Output the (X, Y) coordinate of the center of the cell containing the given text.  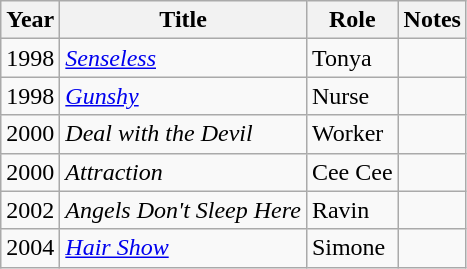
Notes (432, 20)
Senseless (184, 58)
2002 (30, 210)
Title (184, 20)
Nurse (352, 96)
Ravin (352, 210)
2004 (30, 248)
Angels Don't Sleep Here (184, 210)
Worker (352, 134)
Gunshy (184, 96)
Deal with the Devil (184, 134)
Cee Cee (352, 172)
Attraction (184, 172)
Simone (352, 248)
Tonya (352, 58)
Role (352, 20)
Hair Show (184, 248)
Year (30, 20)
